Identify which cell holds the provided text, then report its [X, Y] central coordinate. 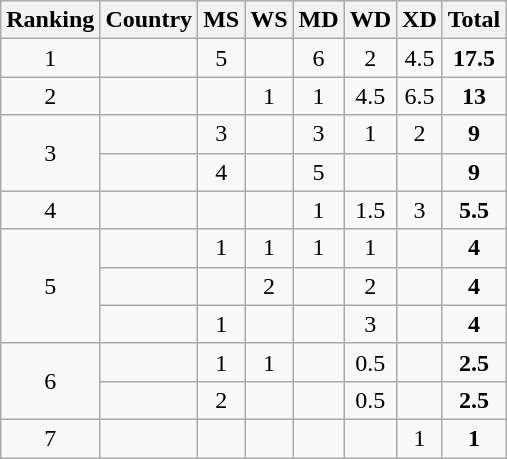
5.5 [474, 210]
Total [474, 20]
WS [269, 20]
17.5 [474, 58]
WD [370, 20]
Country [149, 20]
MS [222, 20]
7 [50, 438]
MD [318, 20]
13 [474, 96]
6.5 [420, 96]
XD [420, 20]
1.5 [370, 210]
Ranking [50, 20]
